Output the [X, Y] coordinate of the center of the cell containing the given text.  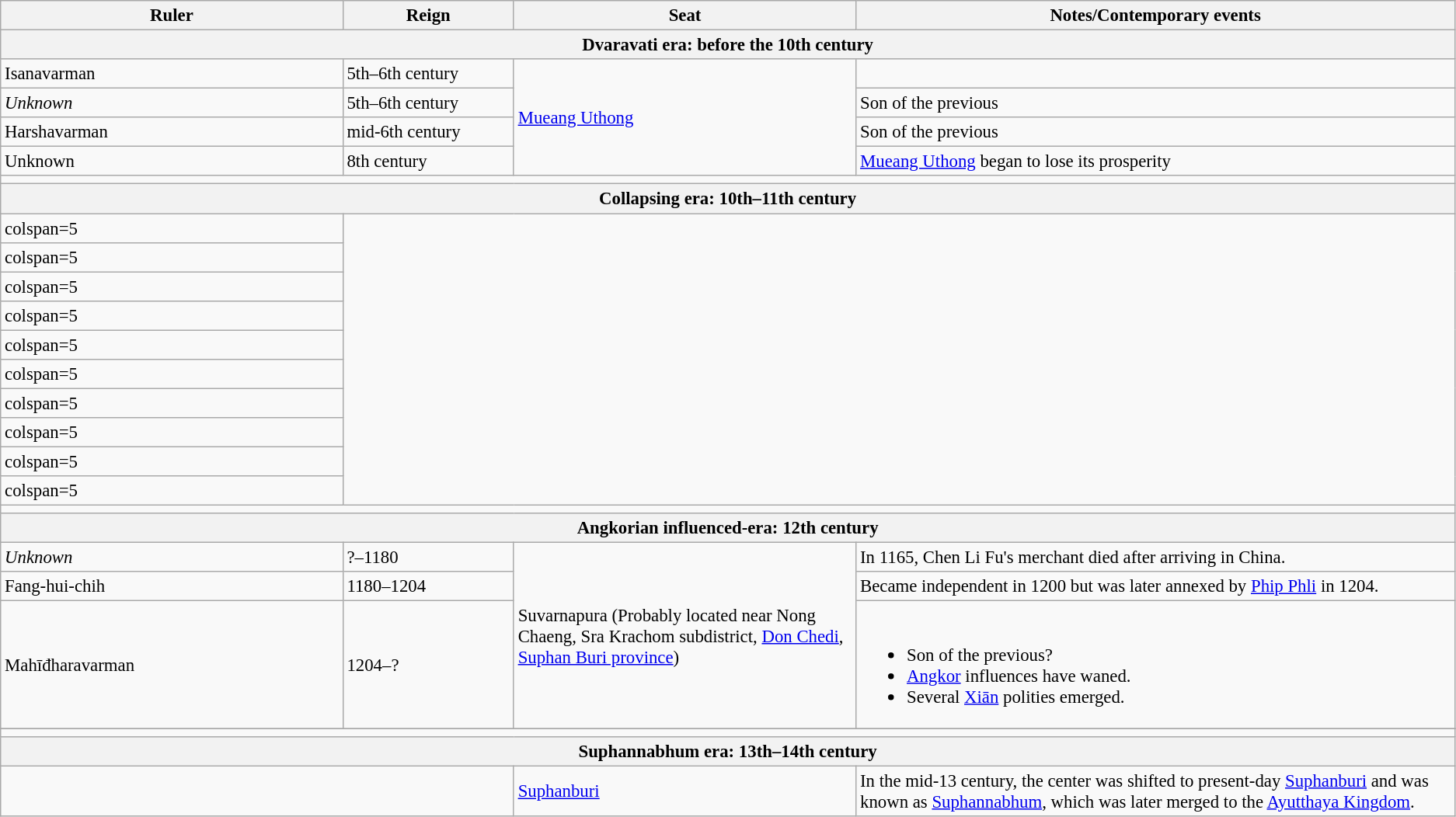
In 1165, Chen Li Fu's merchant died after arriving in China. [1156, 558]
1204–? [428, 665]
Angkorian influenced-era: 12th century [728, 528]
Ruler [172, 16]
Suphanburi [684, 791]
1180–1204 [428, 586]
Dvaravati era: before the 10th century [728, 45]
Fang-hui-chih [172, 586]
Mueang Uthong began to lose its prosperity [1156, 162]
Reign [428, 16]
Suvarnapura (Probably located near Nong Chaeng, Sra Krachom subdistrict, Don Chedi, Suphan Buri province) [684, 635]
Suphannabhum era: 13th–14th century [728, 752]
Mueang Uthong [684, 117]
8th century [428, 162]
Seat [684, 16]
Isanavarman [172, 74]
Harshavarman [172, 132]
Notes/Contemporary events [1156, 16]
Became independent in 1200 but was later annexed by Phip Phli in 1204. [1156, 586]
?–1180 [428, 558]
Mahīđharavarman [172, 665]
Son of the previous?Angkor influences have waned.Several Xiān polities emerged. [1156, 665]
Collapsing era: 10th–11th century [728, 199]
mid-6th century [428, 132]
